Determine the (X, Y) coordinate at the center of the cell enclosing the given text.  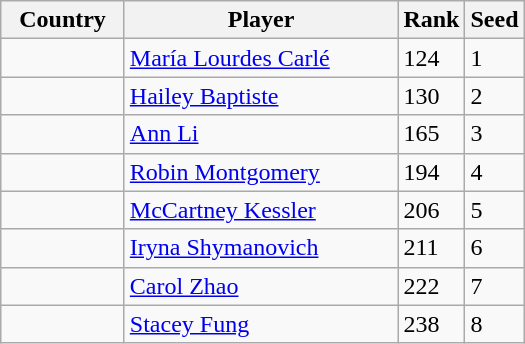
5 (494, 210)
Rank (432, 20)
124 (432, 58)
6 (494, 248)
206 (432, 210)
194 (432, 172)
4 (494, 172)
238 (432, 324)
Ann Li (261, 134)
8 (494, 324)
Iryna Shymanovich (261, 248)
Carol Zhao (261, 286)
Player (261, 20)
1 (494, 58)
7 (494, 286)
2 (494, 96)
130 (432, 96)
Hailey Baptiste (261, 96)
Seed (494, 20)
Stacey Fung (261, 324)
211 (432, 248)
Country (63, 20)
McCartney Kessler (261, 210)
165 (432, 134)
María Lourdes Carlé (261, 58)
3 (494, 134)
222 (432, 286)
Robin Montgomery (261, 172)
